Scan for the cell matching the given text and deliver its [x, y] coordinate at center. 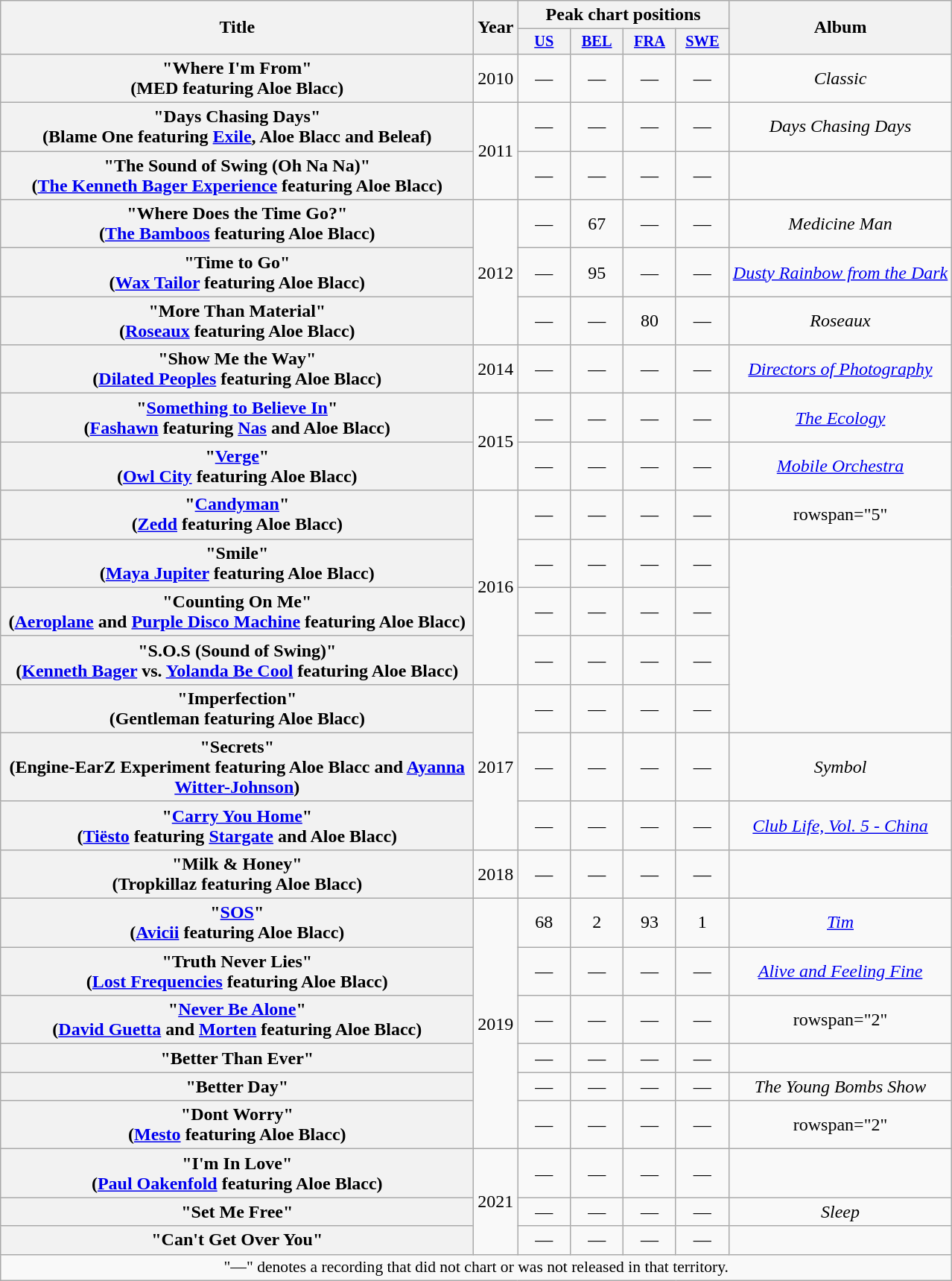
"More Than Material"(Roseaux featuring Aloe Blacc) [237, 320]
2018 [496, 873]
Classic [840, 78]
The Young Bombs Show [840, 1087]
"Dont Worry"(Mesto featuring Aloe Blacc) [237, 1125]
"Smile"(Maya Jupiter featuring Aloe Blacc) [237, 563]
"Counting On Me"(Aeroplane and Purple Disco Machine featuring Aloe Blacc) [237, 611]
Year [496, 28]
"Show Me the Way"(Dilated Peoples featuring Aloe Blacc) [237, 370]
"Days Chasing Days"(Blame One featuring Exile, Aloe Blacc and Beleaf) [237, 127]
67 [597, 224]
Title [237, 28]
"The Sound of Swing (Oh Na Na)"(The Kenneth Bager Experience featuring Aloe Blacc) [237, 176]
Club Life, Vol. 5 - China [840, 826]
"Better Day" [237, 1087]
"Better Than Ever" [237, 1058]
"Where I'm From"(MED featuring Aloe Blacc) [237, 78]
2017 [496, 767]
2019 [496, 1024]
"Time to Go"(Wax Tailor featuring Aloe Blacc) [237, 273]
Symbol [840, 767]
Days Chasing Days [840, 127]
2021 [496, 1201]
Dusty Rainbow from the Dark [840, 273]
Album [840, 28]
The Ecology [840, 417]
2012 [496, 273]
2015 [496, 442]
"Candyman"(Zedd featuring Aloe Blacc) [237, 514]
Tim [840, 923]
Medicine Man [840, 224]
1 [702, 923]
"—" denotes a recording that did not chart or was not released in that territory. [477, 1268]
"Where Does the Time Go?"(The Bamboos featuring Aloe Blacc) [237, 224]
68 [544, 923]
"Truth Never Lies"(Lost Frequencies featuring Aloe Blacc) [237, 972]
"S.O.S (Sound of Swing)"(Kenneth Bager vs. Yolanda Be Cool featuring Aloe Blacc) [237, 660]
"SOS"(Avicii featuring Aloe Blacc) [237, 923]
"I'm In Love" (Paul Oakenfold featuring Aloe Blacc) [237, 1173]
FRA [650, 42]
"Secrets"(Engine-EarZ Experiment featuring Aloe Blacc and Ayanna Witter-Johnson) [237, 767]
2011 [496, 151]
"Milk & Honey"(Tropkillaz featuring Aloe Blacc) [237, 873]
Directors of Photography [840, 370]
"Verge"(Owl City featuring Aloe Blacc) [237, 466]
"Something to Believe In"(Fashawn featuring Nas and Aloe Blacc) [237, 417]
BEL [597, 42]
80 [650, 320]
2 [597, 923]
"Imperfection"(Gentleman featuring Aloe Blacc) [237, 708]
2014 [496, 370]
"Can't Get Over You" [237, 1240]
US [544, 42]
2010 [496, 78]
SWE [702, 42]
95 [597, 273]
2016 [496, 587]
Sleep [840, 1212]
Roseaux [840, 320]
"Carry You Home"(Tiësto featuring Stargate and Aloe Blacc) [237, 826]
rowspan="5" [840, 514]
Mobile Orchestra [840, 466]
"Set Me Free" [237, 1212]
Peak chart positions [623, 15]
Alive and Feeling Fine [840, 972]
"Never Be Alone" (David Guetta and Morten featuring Aloe Blacc) [237, 1019]
93 [650, 923]
